Locate the cell with the specified text and output its [x, y] center coordinate. 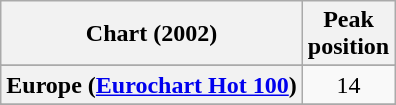
Europe (Eurochart Hot 100) [152, 85]
Chart (2002) [152, 34]
14 [348, 85]
Peakposition [348, 34]
